Capture the cell that displays the provided text and extract its (x, y) central coordinate. 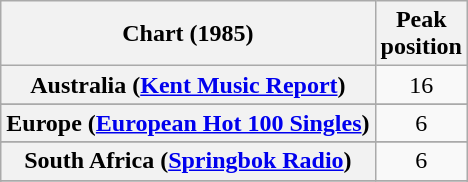
16 (421, 85)
Chart (1985) (188, 34)
South Africa (Springbok Radio) (188, 161)
Europe (European Hot 100 Singles) (188, 123)
Peakposition (421, 34)
Australia (Kent Music Report) (188, 85)
